Extract the [x, y] coordinate from the center of the cell holding the provided text.  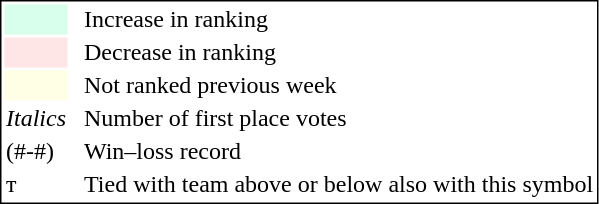
(#-#) [36, 151]
Italics [36, 119]
Number of first place votes [338, 119]
Increase in ranking [338, 19]
т [36, 185]
Win–loss record [338, 151]
Not ranked previous week [338, 85]
Decrease in ranking [338, 53]
Tied with team above or below also with this symbol [338, 185]
